From the cell containing the given text, extract its center point as (X, Y) coordinate. 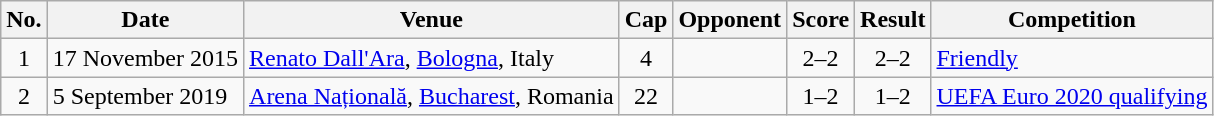
Friendly (1072, 58)
17 November 2015 (145, 58)
Score (821, 20)
2 (24, 96)
UEFA Euro 2020 qualifying (1072, 96)
1 (24, 58)
Cap (646, 20)
Arena Națională, Bucharest, Romania (432, 96)
Opponent (730, 20)
Venue (432, 20)
Renato Dall'Ara, Bologna, Italy (432, 58)
Date (145, 20)
Competition (1072, 20)
5 September 2019 (145, 96)
4 (646, 58)
Result (893, 20)
22 (646, 96)
No. (24, 20)
